Capture the cell that displays the provided text and extract its (X, Y) central coordinate. 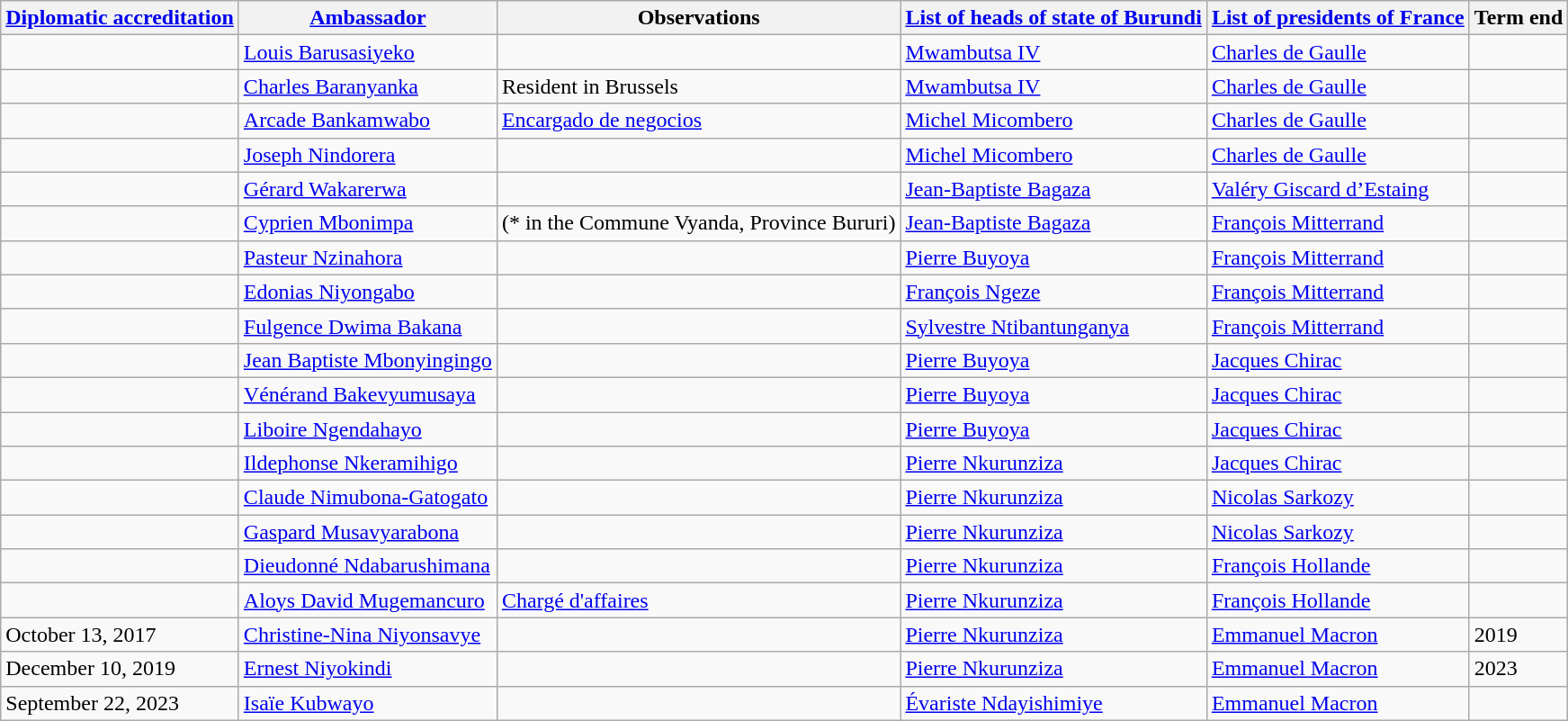
Gérard Wakarerwa (367, 189)
2019 (1519, 635)
Ernest Niyokindi (367, 669)
François Ngeze (1053, 292)
Isaïe Kubwayo (367, 703)
Ildephonse Nkeramihigo (367, 464)
Sylvestre Ntibantunganya (1053, 326)
Observations (698, 18)
Valéry Giscard d’Estaing (1338, 189)
October 13, 2017 (121, 635)
Arcade Bankamwabo (367, 121)
Resident in Brussels (698, 86)
Ambassador (367, 18)
(* in the Commune Vyanda, Province Bururi) (698, 223)
Cyprien Mbonimpa (367, 223)
Évariste Ndayishimiye (1053, 703)
Pasteur Nzinahora (367, 257)
2023 (1519, 669)
Encargado de negocios (698, 121)
List of presidents of France (1338, 18)
Fulgence Dwima Bakana (367, 326)
Charles Baranyanka (367, 86)
List of heads of state of Burundi (1053, 18)
Louis Barusasiyeko (367, 52)
Aloys David Mugemancuro (367, 600)
Liboire Ngendahayo (367, 429)
Gaspard Musavyarabona (367, 532)
Claude Nimubona-Gatogato (367, 498)
Jean Baptiste Mbonyingingo (367, 360)
Christine-Nina Niyonsavye (367, 635)
Term end (1519, 18)
December 10, 2019 (121, 669)
Chargé d'affaires (698, 600)
Edonias Niyongabo (367, 292)
Diplomatic accreditation (121, 18)
Dieudonné Ndabarushimana (367, 566)
Vénérand Bakevyumusaya (367, 394)
September 22, 2023 (121, 703)
Joseph Nindorera (367, 155)
